Extract the (x, y) coordinate from the center of the cell holding the provided text.  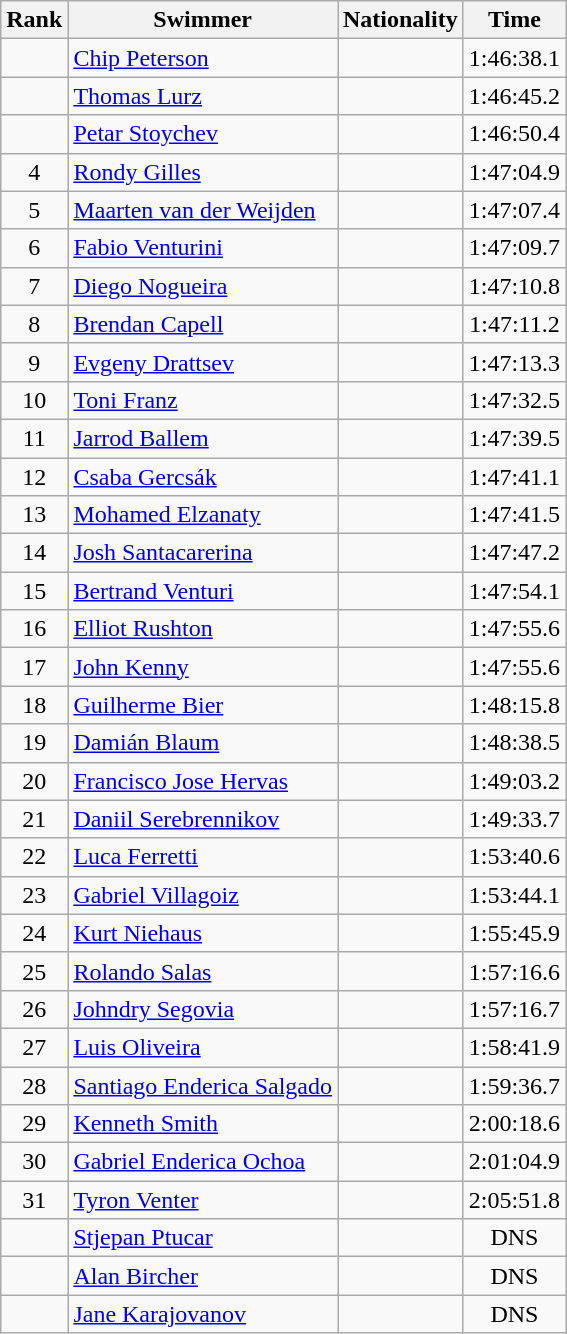
Alan Bircher (203, 1276)
Johndry Segovia (203, 1009)
1:55:45.9 (514, 933)
Mohamed Elzanaty (203, 515)
John Kenny (203, 667)
6 (34, 248)
Csaba Gercsák (203, 477)
Francisco Jose Hervas (203, 781)
24 (34, 933)
Damián Blaum (203, 743)
1:47:41.5 (514, 515)
15 (34, 591)
1:49:03.2 (514, 781)
1:57:16.6 (514, 971)
Time (514, 20)
Rondy Gilles (203, 172)
1:47:04.9 (514, 172)
1:48:38.5 (514, 743)
1:57:16.7 (514, 1009)
1:46:50.4 (514, 134)
18 (34, 705)
2:01:04.9 (514, 1162)
23 (34, 895)
1:53:44.1 (514, 895)
Petar Stoychev (203, 134)
Nationality (401, 20)
Elliot Rushton (203, 629)
Luis Oliveira (203, 1047)
Gabriel Villagoiz (203, 895)
Guilherme Bier (203, 705)
9 (34, 362)
1:48:15.8 (514, 705)
27 (34, 1047)
28 (34, 1085)
10 (34, 400)
19 (34, 743)
31 (34, 1200)
1:47:39.5 (514, 438)
2:00:18.6 (514, 1124)
11 (34, 438)
Thomas Lurz (203, 96)
7 (34, 286)
1:46:38.1 (514, 58)
1:47:47.2 (514, 553)
1:47:13.3 (514, 362)
25 (34, 971)
1:49:33.7 (514, 819)
12 (34, 477)
16 (34, 629)
29 (34, 1124)
5 (34, 210)
1:46:45.2 (514, 96)
Josh Santacarerina (203, 553)
1:58:41.9 (514, 1047)
Stjepan Ptucar (203, 1238)
Tyron Venter (203, 1200)
1:47:54.1 (514, 591)
Toni Franz (203, 400)
2:05:51.8 (514, 1200)
20 (34, 781)
4 (34, 172)
Bertrand Venturi (203, 591)
Daniil Serebrennikov (203, 819)
Diego Nogueira (203, 286)
14 (34, 553)
1:53:40.6 (514, 857)
Swimmer (203, 20)
Chip Peterson (203, 58)
Gabriel Enderica Ochoa (203, 1162)
Fabio Venturini (203, 248)
Kurt Niehaus (203, 933)
1:47:07.4 (514, 210)
Kenneth Smith (203, 1124)
Luca Ferretti (203, 857)
1:47:10.8 (514, 286)
13 (34, 515)
26 (34, 1009)
Santiago Enderica Salgado (203, 1085)
Rank (34, 20)
21 (34, 819)
1:59:36.7 (514, 1085)
1:47:32.5 (514, 400)
Rolando Salas (203, 971)
Maarten van der Weijden (203, 210)
Jarrod Ballem (203, 438)
30 (34, 1162)
Jane Karajovanov (203, 1314)
22 (34, 857)
17 (34, 667)
Brendan Capell (203, 324)
1:47:11.2 (514, 324)
Evgeny Drattsev (203, 362)
1:47:09.7 (514, 248)
1:47:41.1 (514, 477)
8 (34, 324)
